Output the (X, Y) coordinate of the center of the cell containing the given text.  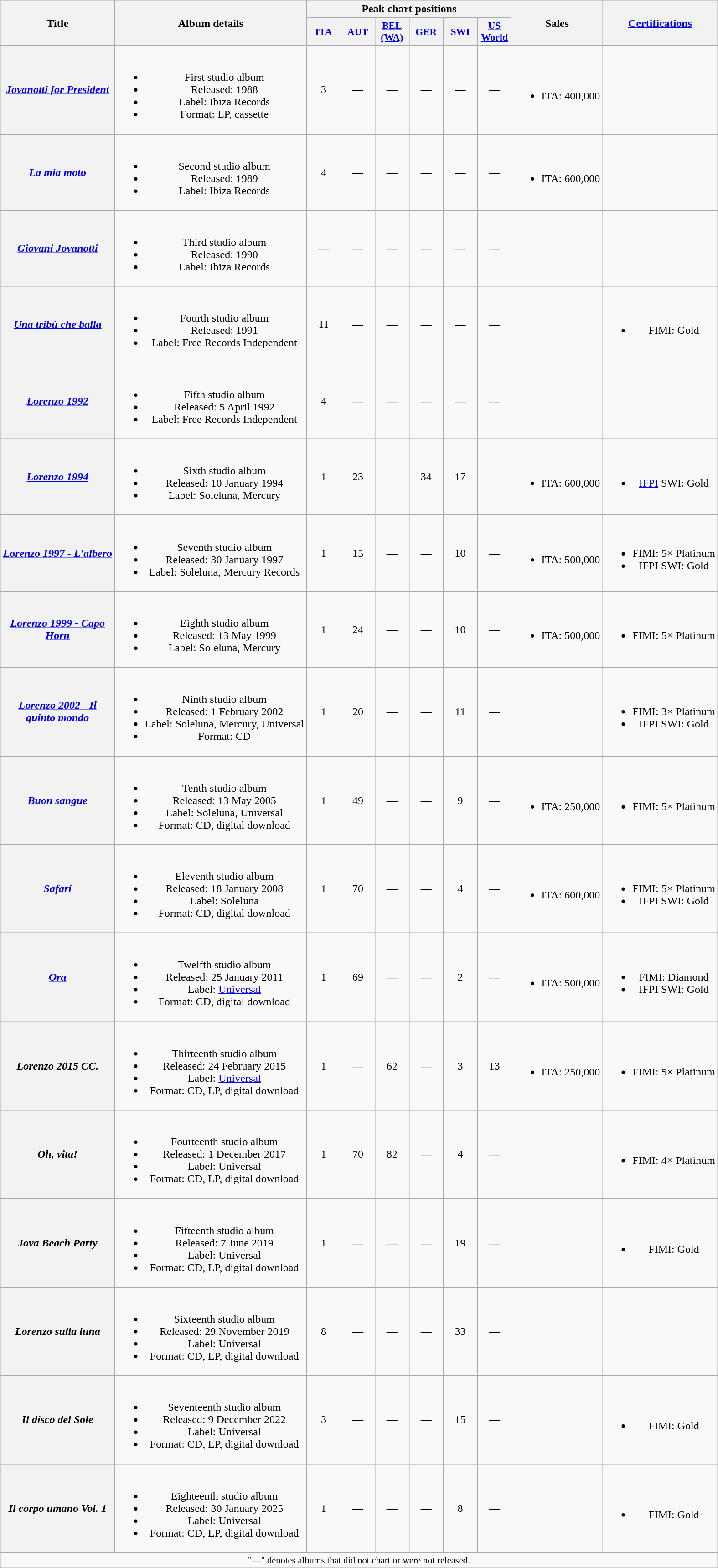
Lorenzo sulla luna (57, 1331)
13 (494, 1066)
Oh, vita! (57, 1154)
First studio albumReleased: 1988Label: Ibiza RecordsFormat: LP, cassette (211, 90)
La mia moto (57, 172)
Lorenzo 1992 (57, 400)
Lorenzo 1999 - Capo Horn (57, 629)
SWI (460, 32)
Ora (57, 977)
ITA (324, 32)
Eighth studio albumReleased: 13 May 1999Label: Soleluna, Mercury (211, 629)
Jovanotti for President (57, 90)
Thirteenth studio albumReleased: 24 February 2015Label: UniversalFormat: CD, LP, digital download (211, 1066)
Lorenzo 1997 - L'albero (57, 553)
17 (460, 477)
Buon sangue (57, 800)
49 (357, 800)
Il disco del Sole (57, 1420)
Sixth studio albumReleased: 10 January 1994Label: Soleluna, Mercury (211, 477)
Il corpo umano Vol. 1 (57, 1508)
Fourteenth studio albumReleased: 1 December 2017Label: UniversalFormat: CD, LP, digital download (211, 1154)
"—" denotes albums that did not chart or were not released. (359, 1560)
20 (357, 711)
Certifications (660, 23)
Seventh studio albumReleased: 30 January 1997Label: Soleluna, Mercury Records (211, 553)
IFPI SWI: Gold (660, 477)
34 (426, 477)
33 (460, 1331)
Peak chart positions (409, 9)
19 (460, 1243)
2 (460, 977)
Third studio albumReleased: 1990Label: Ibiza Records (211, 248)
62 (392, 1066)
Lorenzo 2002 - Il quinto mondo (57, 711)
69 (357, 977)
Jova Beach Party (57, 1243)
Sixteenth studio albumReleased: 29 November 2019Label: UniversalFormat: CD, LP, digital download (211, 1331)
Fifteenth studio albumReleased: 7 June 2019Label: UniversalFormat: CD, LP, digital download (211, 1243)
Tenth studio albumReleased: 13 May 2005Label: Soleluna, UniversalFormat: CD, digital download (211, 800)
9 (460, 800)
ITA: 400,000 (557, 90)
Sales (557, 23)
USWorld (494, 32)
Giovani Jovanotti (57, 248)
BEL(WA) (392, 32)
Second studio albumReleased: 1989Label: Ibiza Records (211, 172)
AUT (357, 32)
Title (57, 23)
Seventeenth studio albumReleased: 9 December 2022Label: UniversalFormat: CD, LP, digital download (211, 1420)
FIMI: DiamondIFPI SWI: Gold (660, 977)
82 (392, 1154)
24 (357, 629)
Fourth studio albumReleased: 1991Label: Free Records Independent (211, 325)
Ninth studio albumReleased: 1 February 2002Label: Soleluna, Mercury, UniversalFormat: CD (211, 711)
Twelfth studio albumReleased: 25 January 2011Label: UniversalFormat: CD, digital download (211, 977)
Lorenzo 1994 (57, 477)
Eighteenth studio albumReleased: 30 January 2025Label: UniversalFormat: CD, LP, digital download (211, 1508)
FIMI: 4× Platinum (660, 1154)
GER (426, 32)
Una tribù che balla (57, 325)
23 (357, 477)
FIMI: 3× PlatinumIFPI SWI: Gold (660, 711)
Safari (57, 889)
Fifth studio albumReleased: 5 April 1992Label: Free Records Independent (211, 400)
Lorenzo 2015 CC. (57, 1066)
Eleventh studio albumReleased: 18 January 2008Label: SolelunaFormat: CD, digital download (211, 889)
Album details (211, 23)
